Capture the cell that displays the provided text and extract its (x, y) central coordinate. 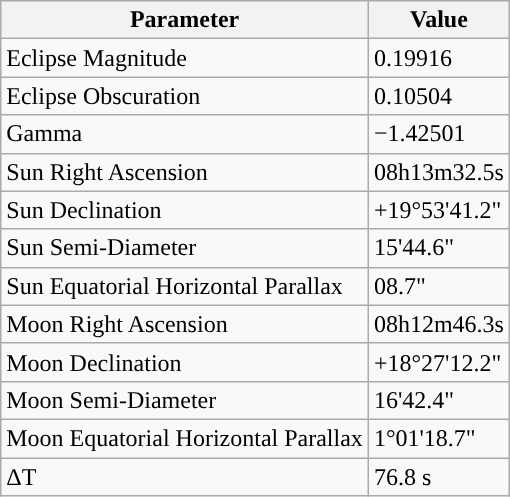
Eclipse Magnitude (185, 58)
ΔT (185, 477)
15'44.6" (438, 248)
08.7" (438, 286)
Moon Equatorial Horizontal Parallax (185, 438)
1°01'18.7" (438, 438)
Eclipse Obscuration (185, 96)
Value (438, 20)
Gamma (185, 134)
−1.42501 (438, 134)
Parameter (185, 20)
+19°53'41.2" (438, 210)
Sun Declination (185, 210)
Moon Declination (185, 362)
76.8 s (438, 477)
16'42.4" (438, 400)
0.10504 (438, 96)
08h13m32.5s (438, 172)
Sun Semi-Diameter (185, 248)
Moon Right Ascension (185, 324)
Sun Right Ascension (185, 172)
Moon Semi-Diameter (185, 400)
Sun Equatorial Horizontal Parallax (185, 286)
08h12m46.3s (438, 324)
+18°27'12.2" (438, 362)
0.19916 (438, 58)
